Output the (x, y) coordinate of the center of the cell containing the given text.  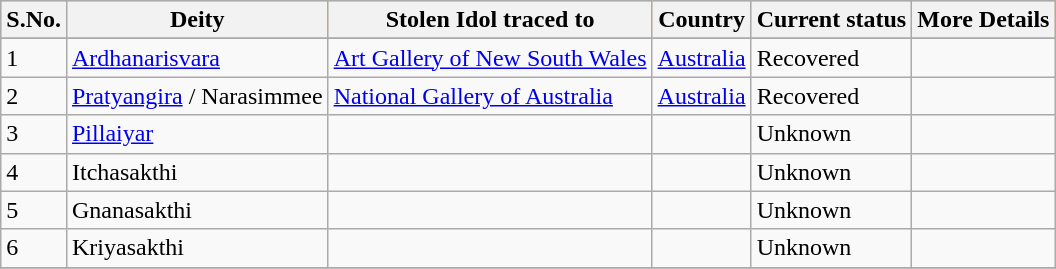
6 (34, 248)
Itchasakthi (197, 172)
Pillaiyar (197, 134)
2 (34, 96)
3 (34, 134)
Art Gallery of New South Wales (490, 58)
Deity (197, 20)
Stolen Idol traced to (490, 20)
4 (34, 172)
Ardhanarisvara (197, 58)
5 (34, 210)
More Details (984, 20)
Gnanasakthi (197, 210)
S.No. (34, 20)
Current status (832, 20)
Kriyasakthi (197, 248)
Country (702, 20)
1 (34, 58)
Pratyangira / Narasimmee (197, 96)
National Gallery of Australia (490, 96)
